Search for the cell housing the specified text and yield its (x, y) center coordinate. 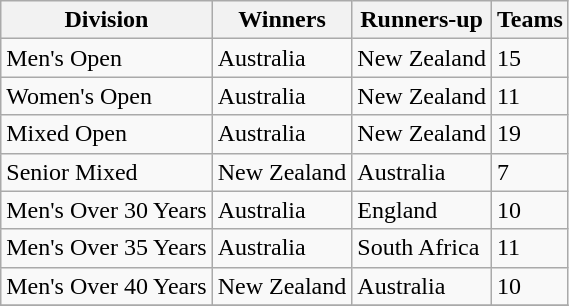
Mixed Open (106, 134)
Men's Over 30 Years (106, 210)
Division (106, 20)
19 (530, 134)
15 (530, 58)
7 (530, 172)
Runners-up (422, 20)
Men's Over 35 Years (106, 248)
Men's Over 40 Years (106, 286)
Teams (530, 20)
Senior Mixed (106, 172)
Winners (282, 20)
South Africa (422, 248)
Men's Open (106, 58)
Women's Open (106, 96)
England (422, 210)
